Identify which cell holds the provided text, then report its (X, Y) central coordinate. 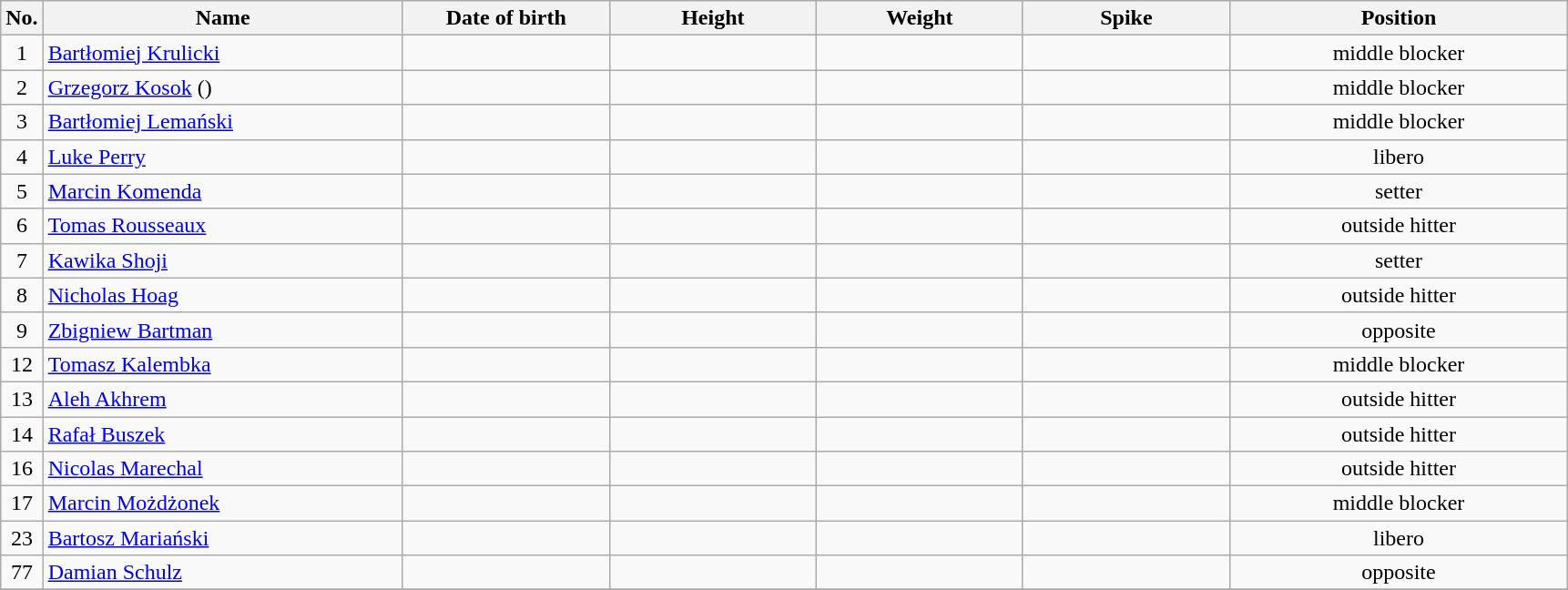
14 (22, 434)
Marcin Komenda (222, 191)
3 (22, 122)
Nicolas Marechal (222, 469)
23 (22, 538)
Grzegorz Kosok () (222, 87)
Date of birth (506, 18)
No. (22, 18)
Spike (1125, 18)
Bartłomiej Lemański (222, 122)
5 (22, 191)
9 (22, 330)
77 (22, 573)
Height (712, 18)
4 (22, 157)
Luke Perry (222, 157)
Rafał Buszek (222, 434)
17 (22, 504)
8 (22, 295)
2 (22, 87)
Aleh Akhrem (222, 399)
6 (22, 226)
Bartłomiej Krulicki (222, 53)
Tomasz Kalembka (222, 364)
Marcin Możdżonek (222, 504)
Position (1399, 18)
Kawika Shoji (222, 260)
Zbigniew Bartman (222, 330)
Name (222, 18)
7 (22, 260)
12 (22, 364)
16 (22, 469)
Weight (920, 18)
Nicholas Hoag (222, 295)
13 (22, 399)
Bartosz Mariański (222, 538)
Damian Schulz (222, 573)
Tomas Rousseaux (222, 226)
1 (22, 53)
